Output the (x, y) coordinate of the center of the cell containing the given text.  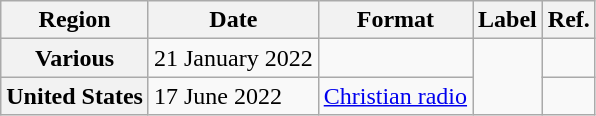
Format (395, 20)
Date (233, 20)
21 January 2022 (233, 58)
Region (75, 20)
Christian radio (395, 96)
Ref. (568, 20)
Label (508, 20)
United States (75, 96)
Various (75, 58)
17 June 2022 (233, 96)
